For the text-containing cell, return its midpoint in [x, y] coordinate format. 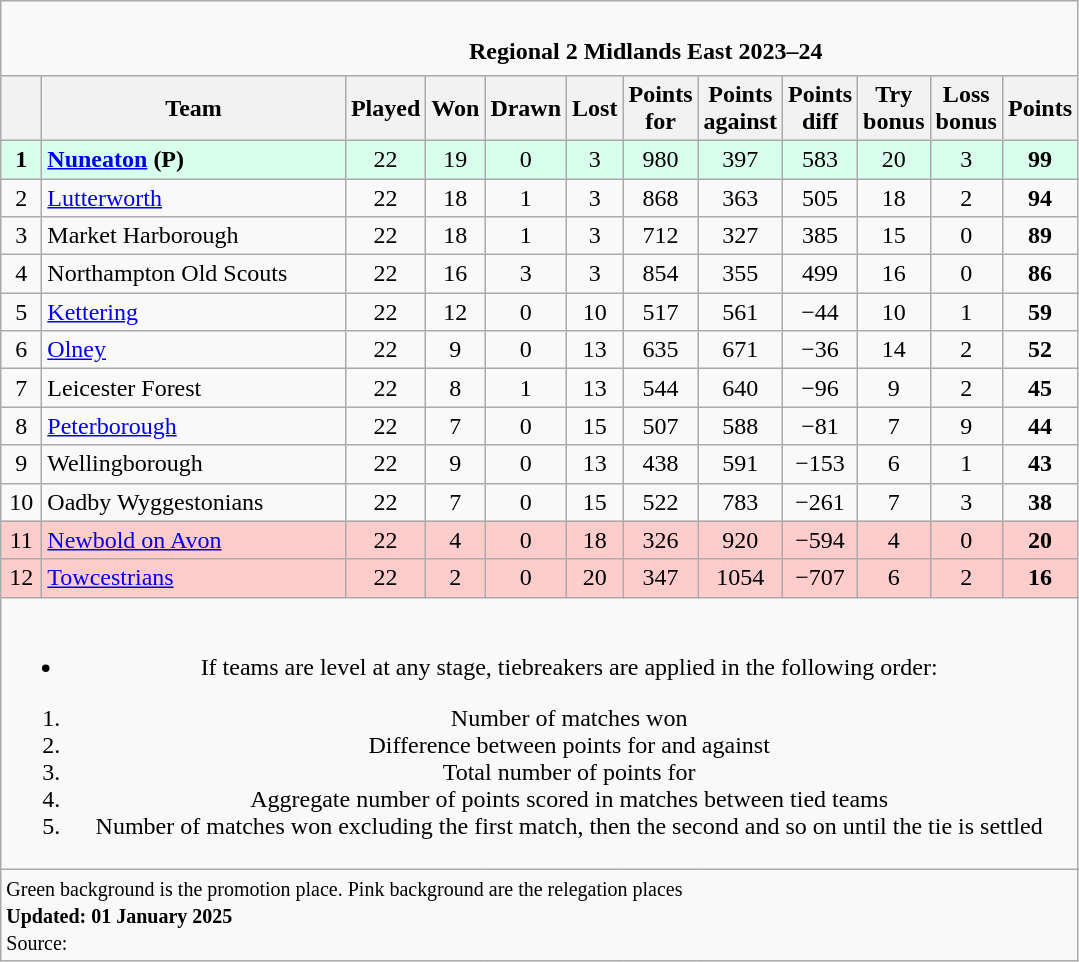
14 [894, 350]
Played [385, 108]
326 [660, 540]
−81 [820, 426]
635 [660, 350]
−261 [820, 502]
783 [740, 502]
−153 [820, 464]
397 [740, 159]
11 [22, 540]
94 [1040, 197]
920 [740, 540]
38 [1040, 502]
507 [660, 426]
−594 [820, 540]
Oadby Wyggestonians [194, 502]
Kettering [194, 312]
Newbold on Avon [194, 540]
Towcestrians [194, 578]
671 [740, 350]
640 [740, 388]
Try bonus [894, 108]
Olney [194, 350]
Points for [660, 108]
591 [740, 464]
Drawn [526, 108]
45 [1040, 388]
Wellingborough [194, 464]
499 [820, 274]
438 [660, 464]
99 [1040, 159]
Lost [595, 108]
Green background is the promotion place. Pink background are the relegation places Updated: 01 January 2025Source: [540, 915]
712 [660, 236]
588 [740, 426]
868 [660, 197]
854 [660, 274]
544 [660, 388]
517 [660, 312]
Team [194, 108]
561 [740, 312]
−707 [820, 578]
Market Harborough [194, 236]
Points diff [820, 108]
505 [820, 197]
Northampton Old Scouts [194, 274]
522 [660, 502]
Peterborough [194, 426]
−36 [820, 350]
Nuneaton (P) [194, 159]
327 [740, 236]
19 [456, 159]
980 [660, 159]
Points against [740, 108]
89 [1040, 236]
583 [820, 159]
Leicester Forest [194, 388]
385 [820, 236]
59 [1040, 312]
−44 [820, 312]
363 [740, 197]
86 [1040, 274]
52 [1040, 350]
1054 [740, 578]
355 [740, 274]
Lutterworth [194, 197]
Loss bonus [966, 108]
43 [1040, 464]
44 [1040, 426]
Points [1040, 108]
Won [456, 108]
−96 [820, 388]
347 [660, 578]
5 [22, 312]
